Provide the [X, Y] coordinate of the cell's center where the given text is located.  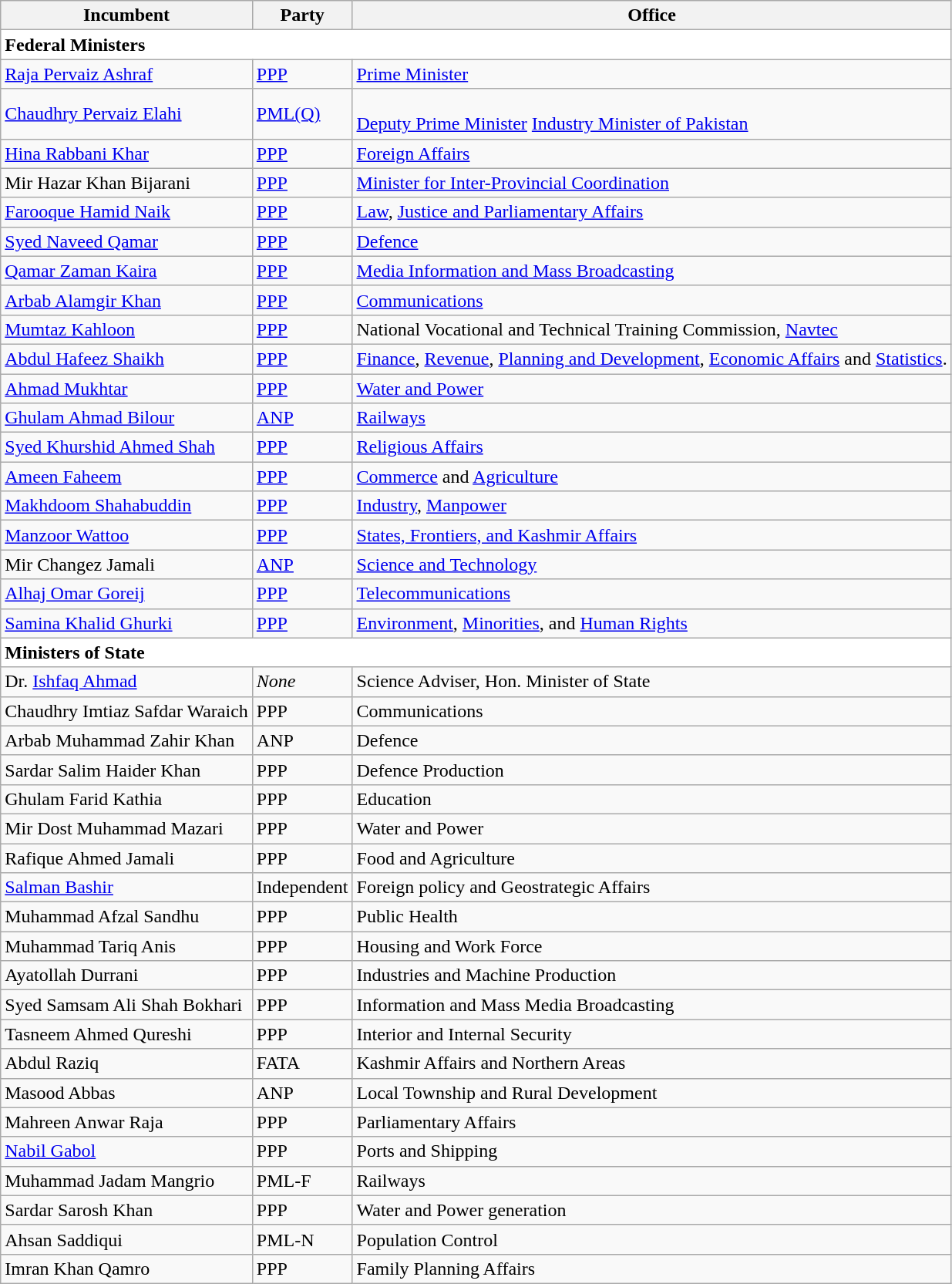
Ports and Shipping [652, 1151]
Abdul Hafeez Shaikh [126, 359]
Parliamentary Affairs [652, 1122]
Mumtaz Kahloon [126, 329]
Interior and Internal Security [652, 1034]
Syed Naveed Qamar [126, 241]
Housing and Work Force [652, 946]
Foreign policy and Geostrategic Affairs [652, 888]
Food and Agriculture [652, 858]
Law, Justice and Parliamentary Affairs [652, 212]
Mahreen Anwar Raja [126, 1122]
Foreign Affairs [652, 153]
Independent [302, 888]
Rafique Ahmed Jamali [126, 858]
Sardar Salim Haider Khan [126, 770]
Mir Hazar Khan Bijarani [126, 183]
Office [652, 15]
Industries and Machine Production [652, 976]
Arbab Alamgir Khan [126, 300]
Federal Ministers [476, 45]
Imran Khan Qamro [126, 1269]
Kashmir Affairs and Northern Areas [652, 1063]
Ghulam Ahmad Bilour [126, 418]
Party [302, 15]
Water and Power generation [652, 1210]
States, Frontiers, and Kashmir Affairs [652, 535]
Dr. Ishfaq Ahmad [126, 682]
Local Township and Rural Development [652, 1093]
Nabil Gabol [126, 1151]
Manzoor Wattoo [126, 535]
Telecommunications [652, 594]
Information and Mass Media Broadcasting [652, 1005]
Science Adviser, Hon. Minister of State [652, 682]
None [302, 682]
Makhdoom Shahabuddin [126, 506]
Defence Production [652, 770]
Mir Changez Jamali [126, 564]
Prime Minister [652, 74]
Deputy Prime Minister Industry Minister of Pakistan [652, 114]
Ayatollah Durrani [126, 976]
Syed Samsam Ali Shah Bokhari [126, 1005]
Science and Technology [652, 564]
Mir Dost Muhammad Mazari [126, 828]
Farooque Hamid Naik [126, 212]
Raja Pervaiz Ashraf [126, 74]
Incumbent [126, 15]
Chaudhry Imtiaz Safdar Waraich [126, 711]
Industry, Manpower [652, 506]
Salman Bashir [126, 888]
Samina Khalid Ghurki [126, 623]
Ahsan Saddiqui [126, 1239]
PML-F [302, 1181]
Family Planning Affairs [652, 1269]
Minister for Inter-Provincial Coordination [652, 183]
Abdul Raziq [126, 1063]
Education [652, 799]
Commerce and Agriculture [652, 477]
Qamar Zaman Kaira [126, 271]
Hina Rabbani Khar [126, 153]
Muhammad Afzal Sandhu [126, 917]
Sardar Sarosh Khan [126, 1210]
Muhammad Jadam Mangrio [126, 1181]
Religious Affairs [652, 447]
Ameen Faheem [126, 477]
Population Control [652, 1239]
Public Health [652, 917]
Masood Abbas [126, 1093]
Syed Khurshid Ahmed Shah [126, 447]
PML-N [302, 1239]
Ghulam Farid Kathia [126, 799]
National Vocational and Technical Training Commission, Navtec [652, 329]
FATA [302, 1063]
Ministers of State [476, 652]
Environment, Minorities, and Human Rights [652, 623]
Alhaj Omar Goreij [126, 594]
Tasneem Ahmed Qureshi [126, 1034]
Chaudhry Pervaiz Elahi [126, 114]
Arbab Muhammad Zahir Khan [126, 740]
PML(Q) [302, 114]
Finance, Revenue, Planning and Development, Economic Affairs and Statistics. [652, 359]
Media Information and Mass Broadcasting [652, 271]
Muhammad Tariq Anis [126, 946]
Ahmad Mukhtar [126, 388]
